Find where the given text appears and provide that cell's center as (x, y) coordinate. 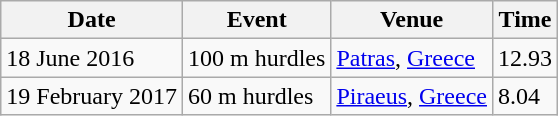
18 June 2016 (92, 58)
Venue (412, 20)
Date (92, 20)
8.04 (526, 96)
Time (526, 20)
60 m hurdles (256, 96)
12.93 (526, 58)
19 February 2017 (92, 96)
Event (256, 20)
100 m hurdles (256, 58)
Patras, Greece (412, 58)
Piraeus, Greece (412, 96)
